Extract the [X, Y] coordinate from the center of the cell holding the provided text.  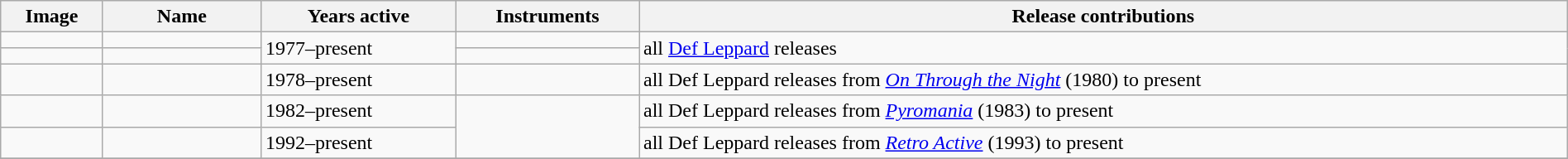
1982–present [358, 111]
Image [52, 17]
Instruments [547, 17]
all Def Leppard releases [1103, 48]
Years active [358, 17]
all Def Leppard releases from On Through the Night (1980) to present [1103, 79]
1978–present [358, 79]
all Def Leppard releases from Pyromania (1983) to present [1103, 111]
1992–present [358, 142]
Name [182, 17]
all Def Leppard releases from Retro Active (1993) to present [1103, 142]
Release contributions [1103, 17]
1977–present [358, 48]
